Pinpoint the cell where the given text exists, returning its [x, y] midpoint coordinate. 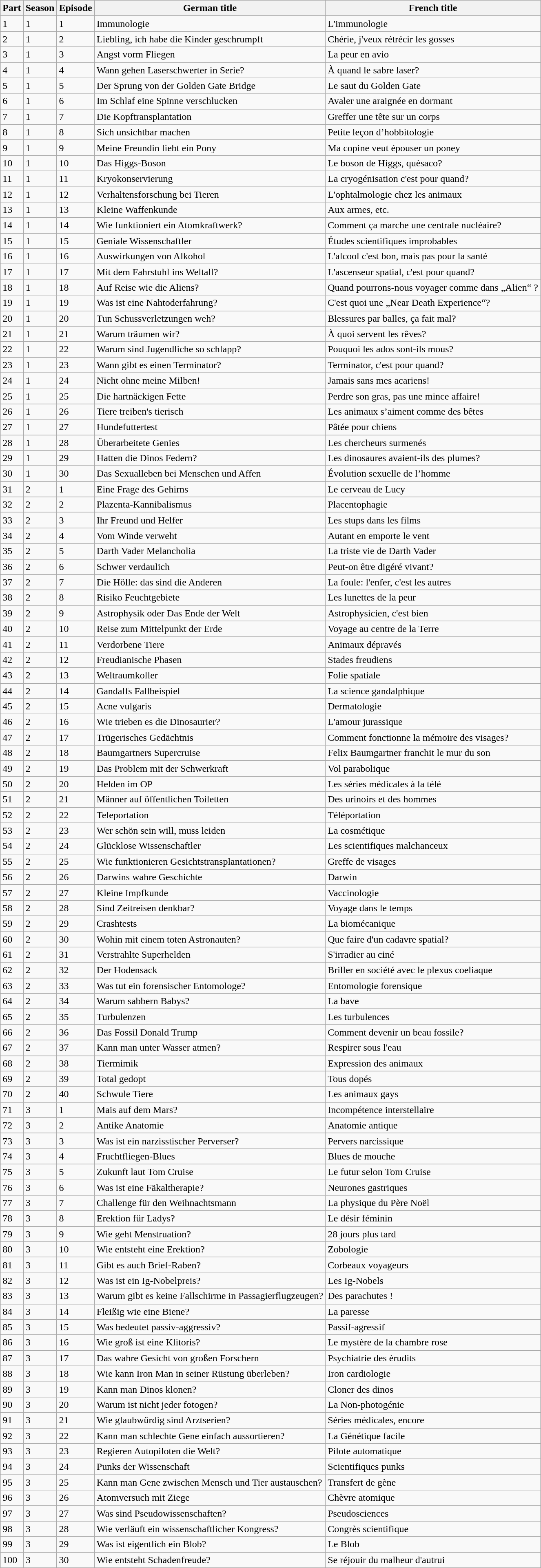
Teleportation [210, 815]
81 [12, 1265]
54 [12, 846]
90 [12, 1405]
Chérie, j'veux rétrécir les gosses [433, 39]
Wie geht Menstruation? [210, 1234]
Antike Anatomie [210, 1125]
Les séries médicales à la télé [433, 784]
Erektion für Ladys? [210, 1219]
82 [12, 1281]
80 [12, 1250]
Comment fonctionne la mémoire des visages? [433, 738]
Kann man schlechte Gene einfach aussortieren? [210, 1435]
Les chercheurs surmenés [433, 442]
Le mystère de la chambre rose [433, 1343]
Tun Schussverletzungen weh? [210, 318]
Les animaux s’aiment comme des bêtes [433, 411]
Darwins wahre Geschichte [210, 877]
Wie trieben es die Dinosaurier? [210, 722]
Sich unsichtbar machen [210, 132]
Was ist ein narzisstischer Perverser? [210, 1141]
72 [12, 1125]
Die Hölle: das sind die Anderen [210, 582]
Angst vorm Fliegen [210, 55]
Hundefuttertest [210, 427]
Les animaux gays [433, 1094]
Gandalfs Fallbeispiel [210, 691]
Episode [75, 8]
Was bedeutet passiv-aggressiv? [210, 1327]
Sind Zeitreisen denkbar? [210, 908]
Wie entsteht eine Erektion? [210, 1250]
58 [12, 908]
93 [12, 1451]
Voyage dans le temps [433, 908]
Astrophysik oder Das Ende der Welt [210, 613]
Ma copine veut épouser un poney [433, 148]
Überarbeitete Genies [210, 442]
La cryogénisation c'est pour quand? [433, 179]
100 [12, 1560]
99 [12, 1544]
C'est quoi une „Near Death Experience“? [433, 303]
Fruchtfliegen-Blues [210, 1156]
Jamais sans mes acariens! [433, 380]
Wann gehen Laserschwerter in Serie? [210, 70]
71 [12, 1110]
Petite leçon d’hobbitologie [433, 132]
52 [12, 815]
49 [12, 769]
Chèvre atomique [433, 1498]
Acne vulgaris [210, 707]
La cosmétique [433, 830]
92 [12, 1435]
46 [12, 722]
Wie entsteht Schadenfreude? [210, 1560]
Gibt es auch Brief-Raben? [210, 1265]
Le saut du Golden Gate [433, 86]
Études scientifiques improbables [433, 241]
Darwin [433, 877]
La biomécanique [433, 923]
Reise zum Mittelpunkt der Erde [210, 629]
42 [12, 660]
Blues de mouche [433, 1156]
Männer auf öffentlichen Toiletten [210, 799]
55 [12, 861]
Was ist eine Nahtoderfahrung? [210, 303]
78 [12, 1219]
Pilote automatique [433, 1451]
L'amour jurassique [433, 722]
79 [12, 1234]
Autant en emporte le vent [433, 536]
Des parachutes ! [433, 1296]
59 [12, 923]
47 [12, 738]
Crashtests [210, 923]
Kleine Waffenkunde [210, 210]
Le cerveau de Lucy [433, 489]
Passif-agressif [433, 1327]
Warum sind Jugendliche so schlapp? [210, 349]
Expression des animaux [433, 1063]
Cloner des dinos [433, 1389]
Les Ig-Nobels [433, 1281]
Wie glaubwürdig sind Arztserien? [210, 1420]
La physique du Père Noël [433, 1203]
Entomologie forensique [433, 986]
96 [12, 1498]
Verhaltensforschung bei Tieren [210, 194]
Les scientifiques malchanceux [433, 846]
Mit dem Fahrstuhl ins Weltall? [210, 272]
Was ist eigentlich ein Blob? [210, 1544]
La Génétique facile [433, 1435]
Liebling, ich habe die Kinder geschrumpft [210, 39]
Séries médicales, encore [433, 1420]
Évolution sexuelle de l’homme [433, 474]
Das Higgs-Boson [210, 163]
Briller en société avec le plexus coeliaque [433, 970]
Warum träumen wir? [210, 334]
45 [12, 707]
Greffe de visages [433, 861]
Was sind Pseudowissenschaften? [210, 1513]
La foule: l'enfer, c'est les autres [433, 582]
75 [12, 1172]
50 [12, 784]
Les dinosaures avaient-ils des plumes? [433, 458]
Pervers narcissique [433, 1141]
Meine Freundin liebt ein Pony [210, 148]
Die hartnäckigen Fette [210, 396]
95 [12, 1482]
Part [12, 8]
68 [12, 1063]
Trügerisches Gedächtnis [210, 738]
65 [12, 1017]
66 [12, 1032]
Baumgartners Supercruise [210, 753]
Das Sexualleben bei Menschen und Affen [210, 474]
French title [433, 8]
L'ophtalmologie chez les animaux [433, 194]
Kryokonservierung [210, 179]
Tiere treiben's tierisch [210, 411]
Kann man Dinos klonen? [210, 1389]
Darth Vader Melancholia [210, 551]
Kann man unter Wasser atmen? [210, 1048]
Les turbulences [433, 1017]
Auf Reise wie die Aliens? [210, 287]
98 [12, 1529]
Turbulenzen [210, 1017]
Aux armes, etc. [433, 210]
Verdorbene Tiere [210, 644]
Quand pourrons-nous voyager comme dans „Alien“ ? [433, 287]
Perdre son gras, pas une mince affaire! [433, 396]
Le futur selon Tom Cruise [433, 1172]
Warum ist nicht jeder fotogen? [210, 1405]
Scientifiques punks [433, 1467]
Vaccinologie [433, 892]
Voyage au centre de la Terre [433, 629]
Zobologie [433, 1250]
Helden im OP [210, 784]
Die Kopftransplantation [210, 117]
85 [12, 1327]
87 [12, 1358]
86 [12, 1343]
Anatomie antique [433, 1125]
64 [12, 1001]
Warum gibt es keine Fallschirme in Passagierflugzeugen? [210, 1296]
91 [12, 1420]
Auswirkungen von Alkohol [210, 256]
Was tut ein forensischer Entomologe? [210, 986]
94 [12, 1467]
57 [12, 892]
Glücklose Wissenschaftler [210, 846]
Season [40, 8]
Warum sabbern Babys? [210, 1001]
Avaler une araignée en dormant [433, 101]
Le Blob [433, 1544]
Wohin mit einem toten Astronauten? [210, 939]
Pâtée pour chiens [433, 427]
À quoi servent les rêves? [433, 334]
Felix Baumgartner franchit le mur du son [433, 753]
Que faire d'un cadavre spatial? [433, 939]
Comment devenir un beau fossile? [433, 1032]
67 [12, 1048]
S'irradier au ciné [433, 955]
84 [12, 1312]
La bave [433, 1001]
À quand le sabre laser? [433, 70]
70 [12, 1094]
Hatten die Dinos Federn? [210, 458]
Freudianische Phasen [210, 660]
La science gandalphique [433, 691]
Psychiatrie des èrudits [433, 1358]
73 [12, 1141]
97 [12, 1513]
44 [12, 691]
Zukunft laut Tom Cruise [210, 1172]
41 [12, 644]
Plazenta-Kannibalismus [210, 505]
Téléportation [433, 815]
Eine Frage des Gehirns [210, 489]
88 [12, 1374]
Das wahre Gesicht von großen Forschern [210, 1358]
Animaux dépravés [433, 644]
Blessures par balles, ça fait mal? [433, 318]
Kann man Gene zwischen Mensch und Tier austauschen? [210, 1482]
Greffer une tête sur un corps [433, 117]
Geniale Wissenschaftler [210, 241]
Pseudosciences [433, 1513]
Iron cardiologie [433, 1374]
Atomversuch mit Ziege [210, 1498]
Respirer sous l'eau [433, 1048]
Was ist eine Fäkaltherapie? [210, 1188]
43 [12, 675]
Wie funktionieren Gesichtstransplantationen? [210, 861]
Astrophysicien, c'est bien [433, 613]
51 [12, 799]
61 [12, 955]
53 [12, 830]
Wie verläuft ein wissenschaftlicher Kongress? [210, 1529]
Risiko Feuchtgebiete [210, 598]
Punks der Wissenschaft [210, 1467]
74 [12, 1156]
Der Hodensack [210, 970]
Dermatologie [433, 707]
Transfert de gène [433, 1482]
Se réjouir du malheur d'autrui [433, 1560]
Der Sprung von der Golden Gate Bridge [210, 86]
Immunologie [210, 24]
69 [12, 1079]
La peur en avio [433, 55]
62 [12, 970]
Pouquoi les ados sont-ils mous? [433, 349]
Tous dopés [433, 1079]
Was ist ein Ig-Nobelpreis? [210, 1281]
Vom Winde verweht [210, 536]
83 [12, 1296]
Les stups dans les films [433, 520]
Fleißig wie eine Biene? [210, 1312]
Nicht ohne meine Milben! [210, 380]
Stades freudiens [433, 660]
Ihr Freund und Helfer [210, 520]
Total gedopt [210, 1079]
Terminator, c'est pour quand? [433, 365]
Verstrahlte Superhelden [210, 955]
76 [12, 1188]
56 [12, 877]
Schwule Tiere [210, 1094]
Le boson de Higgs, quèsaco? [433, 163]
Folie spatiale [433, 675]
Placentophagie [433, 505]
Le désir féminin [433, 1219]
Regieren Autopiloten die Welt? [210, 1451]
Neurones gastriques [433, 1188]
Les lunettes de la peur [433, 598]
Peut-on être digéré vivant? [433, 567]
Im Schlaf eine Spinne verschlucken [210, 101]
Des urinoirs et des hommes [433, 799]
Das Fossil Donald Trump [210, 1032]
La Non-photogénie [433, 1405]
Weltraumkoller [210, 675]
48 [12, 753]
Corbeaux voyageurs [433, 1265]
Wer schön sein will, muss leiden [210, 830]
28 jours plus tard [433, 1234]
Wann gibt es einen Terminator? [210, 365]
L'immunologie [433, 24]
60 [12, 939]
German title [210, 8]
Comment ça marche une centrale nucléaire? [433, 225]
Kleine Impfkunde [210, 892]
La paresse [433, 1312]
Schwer verdaulich [210, 567]
La triste vie de Darth Vader [433, 551]
Incompétence interstellaire [433, 1110]
89 [12, 1389]
Wie funktioniert ein Atomkraftwerk? [210, 225]
Challenge für den Weihnachtsmann [210, 1203]
Congrès scientifique [433, 1529]
Wie groß ist eine Klitoris? [210, 1343]
Das Problem mit der Schwerkraft [210, 769]
L'ascenseur spatial, c'est pour quand? [433, 272]
63 [12, 986]
Tiermimik [210, 1063]
Wie kann Iron Man in seiner Rüstung überleben? [210, 1374]
Mais auf dem Mars? [210, 1110]
77 [12, 1203]
Vol parabolique [433, 769]
L'alcool c'est bon, mais pas pour la santé [433, 256]
